Determine the (X, Y) coordinate at the center of the cell enclosing the given text.  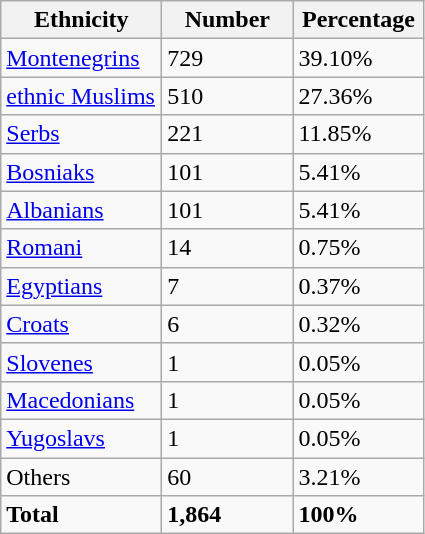
100% (358, 515)
0.75% (358, 248)
Serbs (82, 134)
0.37% (358, 286)
60 (228, 477)
Montenegrins (82, 58)
11.85% (358, 134)
Percentage (358, 20)
510 (228, 96)
14 (228, 248)
Albanians (82, 210)
7 (228, 286)
27.36% (358, 96)
1,864 (228, 515)
Romani (82, 248)
Others (82, 477)
Total (82, 515)
Croats (82, 324)
Yugoslavs (82, 438)
Ethnicity (82, 20)
729 (228, 58)
6 (228, 324)
ethnic Muslims (82, 96)
39.10% (358, 58)
Macedonians (82, 400)
0.32% (358, 324)
Bosniaks (82, 172)
Slovenes (82, 362)
3.21% (358, 477)
Number (228, 20)
Egyptians (82, 286)
221 (228, 134)
